Return [X, Y] of the center of cell containing provided text 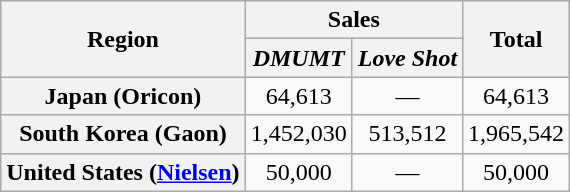
1,965,542 [516, 134]
Love Shot [407, 58]
Region [123, 39]
Sales [354, 20]
DMUMT [298, 58]
Japan (Oricon) [123, 96]
United States (Nielsen) [123, 172]
513,512 [407, 134]
1,452,030 [298, 134]
South Korea (Gaon) [123, 134]
Total [516, 39]
